Locate the cell with the specified text and output its [X, Y] center coordinate. 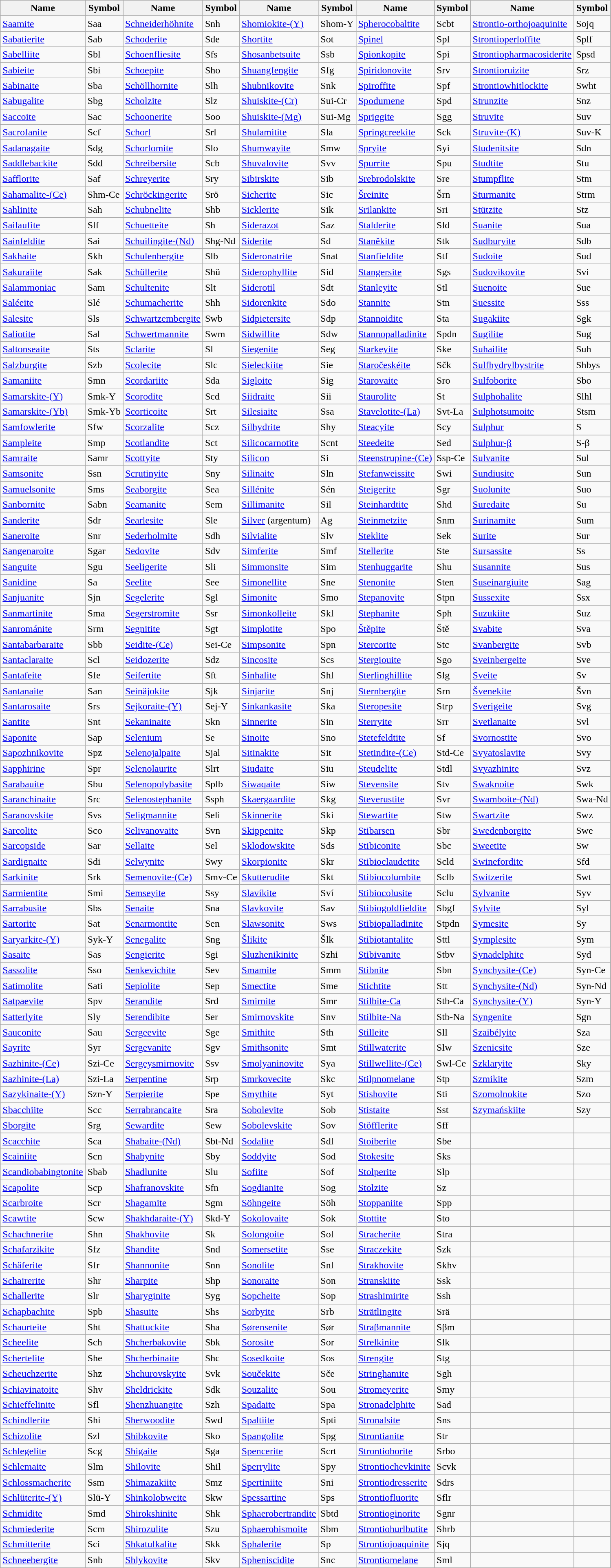
Szklaryite [522, 1063]
Stc [452, 644]
Sfe [104, 675]
Schneebergite [43, 1560]
Simonite [279, 598]
Seidite-(Ce) [163, 644]
Silicon [279, 458]
Shabynite [163, 1156]
Schafarzikite [43, 1250]
Si [337, 458]
Ssv [221, 1063]
Sorosite [279, 1343]
Sah [104, 210]
Staročeskéite [395, 365]
Smd [104, 1513]
Smv-Ce [221, 877]
Sanrománite [43, 629]
Sla [337, 132]
Scr [104, 1203]
Sho [221, 70]
Scawtite [43, 1219]
Shu [452, 567]
Shz [104, 1374]
Sidwillite [279, 334]
Sop [337, 1296]
Sazhinite-(La) [43, 1079]
Samr [104, 458]
Saltonseaite [43, 349]
Sun [592, 474]
Staurolite [395, 396]
Stp [452, 1079]
Smm [337, 970]
Šrn [452, 194]
Stützite [522, 210]
Sym [592, 939]
Slk [452, 1343]
Sulphotsumoite [522, 411]
Scw [104, 1219]
Sgm [221, 1203]
Sve [592, 660]
Straβmannite [395, 1327]
Stefanweissite [395, 474]
Smirnovskite [279, 1017]
Scc [104, 1110]
Schöllhornite [163, 86]
Steenstrupine-(Ce) [395, 458]
Sopcheite [279, 1296]
Spf [452, 86]
Sau [104, 1032]
Srz [592, 70]
Syn-Ce [592, 970]
Stevensite [395, 784]
Samarskite-(Y) [43, 396]
Synchysite-(Ce) [522, 970]
Sternbergite [395, 691]
Sff [452, 1125]
Satpaevite [43, 1001]
Stl [452, 287]
Schallerite [43, 1296]
Sundiusite [522, 474]
Senarmontite [163, 923]
Strontio-orthojoaquinite [522, 24]
Suhailite [522, 349]
Sul [592, 458]
Switzerite [522, 877]
Seifertite [163, 675]
Schlegelite [43, 1451]
Sče [337, 1374]
Spy [337, 1467]
Surite [522, 536]
Sudoite [522, 256]
Spdn [452, 334]
Steropesite [395, 707]
Sej-Y [221, 707]
Spheniscidite [279, 1560]
Shv [104, 1389]
Stilbite-Na [395, 1017]
Seamanite [163, 505]
Serandite [163, 1001]
Strontianite [395, 1435]
Suseinargiuite [522, 582]
Srl [221, 132]
Stistaite [395, 1110]
Scorzalite [163, 427]
Spr [104, 769]
Stöfflerite [395, 1125]
Sbm [337, 1529]
Spiroffite [395, 86]
Salammoniac [43, 287]
Ssr [221, 613]
Sederholmite [163, 536]
Sgnr [452, 1513]
Sak [104, 272]
Swedenborgite [522, 830]
Suredaite [522, 505]
Snt [104, 722]
Shd [452, 505]
Sro [452, 380]
Sfn [221, 1188]
Shr [104, 1281]
Stellerite [395, 551]
Sillimanite [279, 505]
Solongoite [279, 1234]
Scy [452, 427]
Skh [104, 256]
Siderotil [279, 287]
Sadanagaite [43, 148]
Stronadelphite [395, 1405]
Sns [452, 1420]
Shl [337, 675]
Smythite [279, 1094]
Scarbroite [43, 1203]
Senaite [163, 908]
Synchysite-(Y) [522, 1001]
Sob [337, 1110]
Sbl [104, 55]
Ssph [221, 799]
Sdrs [452, 1482]
Sigloite [279, 380]
Scm [104, 1529]
Stokesite [395, 1156]
Sug [592, 334]
Sdg [104, 148]
Svyazhinite [522, 769]
Sbn [452, 970]
Sherwoodite [163, 1420]
Sursassite [522, 551]
Szb [104, 365]
Szy [592, 1110]
Susannite [522, 567]
Syv [592, 892]
Stercorite [395, 644]
Segnitite [163, 629]
Scf [104, 132]
Spn [337, 644]
Siudaite [279, 769]
Santite [43, 722]
Shuangfengite [279, 70]
Sbgf [452, 908]
Sakuraiite [43, 272]
Strunzite [522, 101]
Slv [337, 536]
Sin [337, 722]
Stranskiite [395, 1281]
Sussexite [522, 598]
Shh [221, 303]
Springcreekite [395, 132]
Slh [221, 86]
Spi [452, 55]
Sdi [104, 861]
Stangersite [395, 272]
Schoenfliesite [163, 55]
Smolyaninovite [279, 1063]
Selwynite [163, 861]
Sln [337, 474]
Stoppaniite [395, 1203]
Swi [452, 474]
Shagamite [163, 1203]
Svv [337, 163]
Sya [337, 1063]
Shrb [452, 1529]
Schuetteite [163, 225]
Simonkolleite [279, 613]
Seinäjokite [163, 691]
Sfw [104, 427]
Strashimirite [395, 1296]
Sck [452, 132]
Sov [337, 1125]
Suolunite [522, 489]
Shuiskite-(Mg) [279, 117]
Smk-Y [104, 396]
Shil [221, 1467]
Stoiberite [395, 1141]
Sma [104, 613]
Scotlandite [163, 442]
Sanderite [43, 520]
Semseyite [163, 892]
Stichtite [395, 986]
Src [104, 799]
Sailaufite [43, 225]
Slu [221, 1172]
Sii [337, 396]
Stetindite-(Ce) [395, 753]
Spriggite [395, 117]
Stb-Ca [452, 1001]
Slü-Y [104, 1498]
Sle [221, 520]
Scrutinyite [163, 474]
Ssb [337, 55]
Scacchite [43, 1141]
Söhngeite [279, 1203]
Schlemaite [43, 1467]
Sjn [104, 598]
Shigaite [163, 1451]
Spp [452, 1203]
Sui-Mg [337, 117]
Šlikite [279, 939]
Svk [221, 1374]
Shilovite [163, 1467]
Skutterudite [279, 877]
Suanite [522, 225]
Schoderite [163, 39]
Sampleite [43, 442]
Sto [452, 1219]
Sati [104, 986]
Sht [104, 1327]
Smz [221, 1482]
Spurrite [395, 163]
Sardignaite [43, 861]
Siwaqaite [279, 784]
Šlk [337, 939]
Scp [104, 1188]
Sbe [452, 1141]
Samraite [43, 458]
Shü [221, 272]
Sdp [337, 318]
Swaknoite [522, 784]
Syl [592, 908]
Shandite [163, 1250]
Sanmartinite [43, 613]
Sam [104, 287]
Stibiocolusite [395, 892]
Sdz [221, 660]
Svs [104, 815]
Std-Ce [452, 753]
Scholzite [163, 101]
Sas [104, 955]
Snc [337, 1560]
Schreyerite [163, 179]
Schorlomite [163, 148]
Shom-Y [337, 24]
Syg [221, 1296]
Sbg [104, 101]
Sad [452, 1405]
Stavelotite-(La) [395, 411]
Steklite [395, 536]
Spinel [395, 39]
Sterryite [395, 722]
Spiridonovite [395, 70]
Sinoite [279, 738]
Sergeevite [163, 1032]
Spherocobaltite [395, 24]
Smithsonite [279, 1048]
Sanguite [43, 567]
Skl [337, 613]
Sclarite [163, 349]
Sga [221, 1451]
Schwertmannite [163, 334]
Scordariite [163, 380]
Sft [221, 675]
Schäferite [43, 1265]
Stk [452, 241]
Sld [452, 225]
Splb [221, 784]
Spu [452, 163]
Strm [592, 194]
Suenoite [522, 287]
Stolzite [395, 1188]
Sav [337, 908]
Sdt [337, 287]
Sulfoborite [522, 380]
Sgk [592, 318]
Selenojalpaite [163, 753]
Stibiocolumbite [395, 877]
Sgv [221, 1048]
Seelite [163, 582]
Snj [337, 691]
Schoepite [163, 70]
Shirozulite [163, 1529]
Szymańskiite [522, 1110]
Sylvite [522, 908]
Shbys [592, 365]
Sd [337, 241]
Sttl [452, 939]
Strontioginorite [395, 1513]
Slt [221, 287]
Sanidine [43, 582]
Sklodowskite [279, 846]
Sartorite [43, 923]
Snr [104, 536]
Stephanite [395, 613]
Sví [337, 892]
Syngenite [522, 1017]
Spti [337, 1420]
Seeligerite [163, 567]
Smy [452, 1389]
Skr [337, 861]
Slw [452, 1048]
Str [452, 1435]
Sengierite [163, 955]
Sabugalite [43, 101]
Srilankite [395, 210]
Skc [337, 1079]
Shb [221, 210]
Sri [452, 210]
Stw [452, 815]
Stz [592, 210]
Smw [337, 148]
Schlüterite-(Y) [43, 1498]
Segelerite [163, 598]
Suv-K [592, 132]
Sui-Cr [337, 101]
Selenostephanite [163, 799]
Shosanbetsuite [279, 55]
Soo [221, 117]
Steinmetzite [395, 520]
Smrkovecite [279, 1079]
Ssx [592, 598]
Santaclaraite [43, 660]
Sod [337, 1156]
Sor [337, 1343]
Siw [337, 784]
Scvk [452, 1467]
S-β [592, 442]
Schorl [163, 132]
Samaniite [43, 380]
Saamite [43, 24]
Smo [337, 598]
Schuilingite-(Nd) [163, 241]
Simplotite [279, 629]
Schulenbergite [163, 256]
Strontioborite [395, 1451]
Somersetite [279, 1250]
Salzburgite [43, 365]
Sdo [337, 303]
Skd-Y [221, 1219]
Sea [221, 489]
Sof [337, 1172]
Shg-Nd [221, 241]
Sdb [592, 241]
Sic [337, 194]
Snh [221, 24]
Sds [337, 846]
Sos [337, 1358]
Smk-Yb [104, 411]
Swm [221, 334]
Sry [221, 179]
Sergeysmirnovite [163, 1063]
Sek [452, 536]
Starovaite [395, 380]
Sborgite [43, 1125]
Strp [452, 707]
Sodalite [279, 1141]
Swe [592, 830]
Sue [592, 287]
Stn [452, 303]
Sørensenite [279, 1327]
Selenium [163, 738]
Sdd [104, 163]
Saléeite [43, 303]
Sejkoraite-(Y) [163, 707]
Sgh [452, 1374]
Sat [104, 923]
Smithite [279, 1032]
Sillénite [279, 489]
Sde [221, 39]
Skaergaardite [279, 799]
Sarcolite [43, 830]
Suz [592, 613]
Syn-Nd [592, 986]
Ag [337, 520]
Shomiokite-(Y) [279, 24]
Sua [592, 225]
Stringhamite [395, 1374]
Slr [104, 1296]
Stumpflite [522, 179]
Schüllerite [163, 272]
Sanbornite [43, 505]
Swinefordite [522, 861]
Sum [592, 520]
Sur [592, 536]
Ssa [337, 411]
Saranchinaite [43, 799]
Stannopalladinite [395, 334]
Sorbyite [279, 1312]
Stilleite [395, 1032]
Sbs [104, 908]
Stilbite-Ca [395, 1001]
San [104, 691]
Söh [337, 1203]
Simferite [279, 551]
Svabite [522, 629]
Sky [592, 1063]
Serpierite [163, 1094]
Sbo [592, 380]
Scainiite [43, 1156]
Ser [221, 1017]
Svi [592, 272]
Slawsonite [279, 923]
Siidraite [279, 396]
Shi [104, 1420]
Symesite [522, 923]
Szhi [337, 955]
Straczekite [395, 1250]
Sanjuanite [43, 598]
Schoonerite [163, 117]
Sudovikovite [522, 272]
Slm [104, 1467]
Steacyite [395, 427]
Slb [221, 256]
Schizolite [43, 1435]
Sts [104, 349]
Stibarsen [395, 830]
Surinamite [522, 520]
Sti [452, 1094]
Scz [221, 427]
Sba [104, 86]
Slrt [221, 769]
Stracherite [395, 1234]
Sdl [337, 1141]
Sinkankasite [279, 707]
Sig [337, 380]
Siderite [279, 241]
Suessite [522, 303]
Ski [337, 815]
Saccoite [43, 117]
Shimazakiite [163, 1482]
Sbc [452, 846]
Stpn [452, 598]
Szmikite [522, 1079]
Sls [104, 318]
Shp [221, 1281]
Stt [452, 986]
Stenhuggarite [395, 567]
Studenitsite [522, 148]
Sassolite [43, 970]
Sharpite [163, 1281]
Shc [221, 1358]
Smp [104, 442]
Sw [592, 846]
Swz [592, 815]
Scb [221, 163]
Simmonsite [279, 567]
Santafeite [43, 675]
Srbo [452, 1451]
Sonoraite [279, 1281]
Senkevichite [163, 970]
Shuiskite-(Cr) [279, 101]
Sekaninaite [163, 722]
Sit [337, 753]
St [452, 396]
Skn [221, 722]
Schertelite [43, 1358]
Sfl [104, 1405]
Srt [221, 411]
Švn [592, 691]
Strontiowhitlockite [522, 86]
Ssp-Ce [452, 458]
Sme [337, 986]
Szn-Y [104, 1094]
Steigerite [395, 489]
Sgo [452, 660]
Snk [337, 86]
Svl [592, 722]
Sulphohalite [522, 396]
Sturmanite [522, 194]
Swl-Ce [452, 1063]
Scorodite [163, 396]
Sluzhenikinite [279, 955]
Scheelite [43, 1343]
Sacrofanite [43, 132]
Sbi [104, 70]
Sli [221, 567]
Stra [452, 1234]
Sal [104, 334]
Skt [337, 877]
Shattuckite [163, 1327]
Szaibélyite [522, 1032]
Syi [452, 148]
Sny [221, 474]
Sil [337, 505]
Sobolevite [279, 1110]
Sibirskite [279, 179]
Strontiofluorite [395, 1498]
Snb [104, 1560]
Sterlinghillite [395, 675]
Serpentine [163, 1079]
Sidorenkite [279, 303]
Strontiodresserite [395, 1482]
Satimolite [43, 986]
Stewartite [395, 815]
Srebrodolskite [395, 179]
Seligmannite [163, 815]
Schiavinatoite [43, 1389]
Sik [337, 210]
Stpdn [452, 923]
Smf [337, 551]
Sjq [452, 1544]
Souzalite [279, 1389]
Srm [104, 629]
Sk [221, 1234]
Svb [592, 644]
Schairerite [43, 1281]
Sulphur-β [522, 442]
Srä [452, 1312]
Shasuite [163, 1312]
Stm [592, 179]
Sew [221, 1125]
Sng [221, 939]
Sabinaite [43, 86]
Samsonite [43, 474]
Sed [452, 442]
Sgt [221, 629]
Sainfeldite [43, 241]
Swk [592, 784]
Spodumene [395, 101]
Sflr [452, 1498]
Selivanovaite [163, 830]
Sgr [452, 489]
Sf [452, 738]
Sharyginite [163, 1296]
Sahamalite-(Ce) [43, 194]
Sws [337, 923]
Scapolite [43, 1188]
Sieleckiite [279, 365]
Simpsonite [279, 644]
Szk [452, 1250]
Sapphirine [43, 769]
Shcherbinaite [163, 1358]
Schachnerite [43, 1234]
Symplesite [522, 939]
Syn-Y [592, 1001]
Sveite [522, 675]
Silesiaite [279, 411]
Ske [452, 349]
Shs [221, 1312]
Selenopolybasite [163, 784]
Struvite-(K) [522, 132]
Steudelite [395, 769]
Sno [337, 738]
Swb [221, 318]
Strontiomelane [395, 1560]
Sidpietersite [279, 318]
Sedovite [163, 551]
Shinkolobweite [163, 1498]
Sfg [337, 70]
Sosedkoite [279, 1358]
Sugilite [522, 334]
Scld [452, 861]
Sclu [452, 892]
Sakhaite [43, 256]
Sok [337, 1219]
Sør [337, 1327]
Shchurovskyite [163, 1374]
Synchysite-(Nd) [522, 986]
Sverigeite [522, 707]
Syt [337, 1094]
Syd [592, 955]
Sgl [221, 598]
Stv [452, 784]
Stibiconite [395, 846]
Silicocarnotite [279, 442]
Sap [104, 738]
Scrt [337, 1451]
Součekite [279, 1374]
Shlykovite [163, 1560]
Suh [592, 349]
Sellaite [163, 846]
Sbu [104, 784]
Syr [104, 1048]
Stromeyerite [395, 1389]
Slg [452, 675]
Siderophyllite [279, 272]
Sie [337, 365]
Sarabauite [43, 784]
Searlesite [163, 520]
Siu [337, 769]
Son [337, 1281]
Simonellite [279, 582]
Schröckingerite [163, 194]
Ssh [452, 1296]
Sps [337, 1498]
Saponite [43, 738]
Smi [104, 892]
Schieffelinite [43, 1405]
Siegenite [279, 349]
Sty [221, 458]
Sge [221, 1032]
Sjk [221, 691]
Segerstromite [163, 613]
Struvite [522, 117]
Su [592, 505]
Svanbergite [522, 644]
Sud [592, 256]
Swa-Nd [592, 799]
Strelkinite [395, 1343]
Svornostite [522, 738]
Sabatierite [43, 39]
Shy [337, 427]
Sp [337, 1544]
Schlossmacherite [43, 1482]
Slp [452, 1172]
Stilpnomelane [395, 1079]
Snv [337, 1017]
Sazhinite-(Ce) [43, 1063]
Sarrabusite [43, 908]
Siderazot [279, 225]
Saryarkite-(Y) [43, 939]
Sev [221, 970]
Smr [337, 1001]
Smectite [279, 986]
Sou [337, 1389]
Skk [221, 1544]
Scn [104, 1156]
Steedeite [395, 442]
Sphaerobismoite [279, 1529]
Stanfieldite [395, 256]
Steverustite [395, 799]
Steinhardtite [395, 505]
Shcherbakovite [163, 1343]
Smamite [279, 970]
Sgar [104, 551]
Spo [337, 629]
Skorpionite [279, 861]
Sen [221, 923]
Sni [337, 1482]
Stishovite [395, 1094]
Sep [221, 986]
Serrabrancaite [163, 1110]
Sgs [452, 272]
Strontioruizite [522, 70]
Ssn [104, 474]
See [221, 582]
Seidozerite [163, 660]
Smt [337, 1048]
Sfs [221, 55]
Slavkovite [279, 908]
Srv [452, 70]
Samfowlerite [43, 427]
Scs [337, 660]
Sab [104, 39]
Smirnite [279, 1001]
Stronalsite [395, 1420]
Sinhalite [279, 675]
Saddlebackite [43, 163]
Sgn [592, 1017]
Srp [221, 1079]
Scg [104, 1451]
Srg [104, 1125]
Suv [592, 117]
Synadelphite [522, 955]
Stibiogoldfieldite [395, 908]
Srb [337, 1312]
Stergiouite [395, 660]
Svr [452, 799]
Stanleyite [395, 287]
Shm-Ce [104, 194]
Sco [104, 830]
Sid [337, 272]
Stibioclaudetite [395, 861]
Sca [104, 1141]
Strakhovite [395, 1265]
Sarmientite [43, 892]
Szm [592, 1079]
Sst [452, 1110]
Strontiojoaquinite [395, 1544]
Skippenite [279, 830]
Sahlinite [43, 210]
Svo [592, 738]
Scorticoite [163, 411]
Swd [221, 1420]
Se [221, 738]
Scolecite [163, 365]
Scl [104, 660]
Sylvanite [522, 892]
Sdr [104, 520]
Sog [337, 1188]
Satterlyite [43, 1017]
Sβm [452, 1327]
Sch [104, 1343]
Slz [221, 101]
Srr [452, 722]
Stibiotantalite [395, 939]
Skv [221, 1560]
Stannoidite [395, 318]
Strontiohurlbutite [395, 1529]
Sulphur [522, 427]
Swamboite-(Nd) [522, 799]
Snn [221, 1265]
Szl [104, 1435]
Scnt [337, 442]
Szo [592, 1094]
Sdw [337, 334]
Sz [452, 1188]
Sazykinaite-(Y) [43, 1094]
Svz [592, 769]
Schaurteite [43, 1327]
Sdk [221, 1389]
Shenzhuangite [163, 1405]
Sel [221, 846]
Stolperite [395, 1172]
Swartzite [522, 815]
Sze [592, 1048]
Spaltiite [279, 1420]
Santarosaite [43, 707]
Skp [337, 830]
Sss [592, 303]
Schneiderhöhnite [163, 24]
Sclb [452, 877]
Scd [221, 396]
Scheuchzerite [43, 1374]
Sarcopside [43, 846]
Spessartine [279, 1498]
Sza [592, 1032]
Stb-Na [452, 1017]
Santanaite [43, 691]
Sna [221, 908]
Sinjarite [279, 691]
Senegalite [163, 939]
Stetefeldtite [395, 738]
Safflorite [43, 179]
Staněkite [395, 241]
Schmiederite [43, 1529]
Sauconite [43, 1032]
Stannite [395, 303]
Schumacherite [163, 303]
Shakhdaraite-(Y) [163, 1219]
Soddyite [279, 1156]
Sa [104, 582]
Sayrite [43, 1048]
Schreibersite [163, 163]
Sml [452, 1560]
Strontiochevkinite [395, 1467]
Shortite [279, 39]
Slavíkite [279, 892]
Srö [221, 194]
Shkatulkalite [163, 1544]
Saa [104, 24]
Skhv [452, 1265]
Stsm [592, 411]
Sv [592, 675]
Spadaite [279, 1405]
Sarkinite [43, 877]
Svt-La [452, 411]
Shannonite [163, 1265]
Schindlerite [43, 1420]
Schwartzembergite [163, 318]
Shumwayite [279, 148]
Sim [337, 567]
Sperrylite [279, 1467]
Strätlingite [395, 1312]
Srs [104, 707]
Svg [592, 707]
Saneroite [43, 536]
Sll [452, 1032]
Sasaite [43, 955]
Stibivanite [395, 955]
She [104, 1358]
Ště [452, 629]
Spa [337, 1405]
Sbt-Nd [221, 1141]
Sha [221, 1327]
Ssk [452, 1281]
Spg [337, 1435]
Sko [221, 1435]
Sobolevskite [279, 1125]
Shibkovite [163, 1435]
Sra [221, 1110]
Serendibite [163, 1017]
Sgi [221, 955]
Stibiopalladinite [395, 923]
Samarskite-(Yb) [43, 411]
Szenicsite [522, 1048]
Silinaite [279, 474]
Sl [221, 349]
Svn [221, 830]
Schmitterite [43, 1544]
Shk [221, 1513]
Sweetite [522, 846]
Sinnerite [279, 722]
Sai [104, 241]
Szi-La [104, 1079]
Sus [592, 567]
Sabn [104, 505]
Strontiopharmacosiderite [522, 55]
Sot [337, 39]
Shuvalovite [279, 163]
Stalderite [395, 225]
Sewardite [163, 1125]
Sbacchiite [43, 1110]
Sem [221, 505]
Starkeyite [395, 349]
Sitinakite [279, 753]
Sincosite [279, 660]
Splf [592, 39]
Svyatoslavite [522, 753]
Sergevanite [163, 1048]
Sangenaroite [43, 551]
Skw [221, 1498]
Ste [452, 551]
Sideronatrite [279, 256]
Sdh [221, 536]
Swy [221, 861]
Shakhovite [163, 1234]
Sag [592, 582]
Spd [452, 101]
Sabieite [43, 70]
Spionkopite [395, 55]
Sh [221, 225]
Scandiobabingtonite [43, 1172]
Strengite [395, 1358]
Saliotite [43, 334]
Snl [337, 1265]
Slo [221, 148]
Sonolite [279, 1265]
Saranovskite [43, 815]
Shabaite-(Nd) [163, 1141]
Spe [221, 1094]
Saf [104, 179]
Skinnerite [279, 815]
Silver (argentum) [279, 520]
Stf [452, 256]
Ssy [221, 892]
Sar [104, 846]
Sfd [592, 861]
Spv [104, 1001]
Sib [337, 179]
Sudburyite [522, 241]
Sdv [221, 551]
Sofiite [279, 1172]
Silhydrite [279, 427]
Sulfhydrylbystrite [522, 365]
Štěpite [395, 629]
Sgu [104, 567]
Shafranovskite [163, 1188]
Ska [337, 707]
Shadlunite [163, 1172]
Stg [452, 1358]
Sbr [452, 830]
Scottyite [163, 458]
Sfz [104, 1250]
Sac [104, 117]
Silvialite [279, 536]
Ss [592, 551]
Sct [221, 442]
Szomolnokite [522, 1094]
Samuelsonite [43, 489]
Spl [452, 39]
Salesite [43, 318]
Sojq [592, 24]
Sphalerite [279, 1544]
Seg [337, 349]
Schultenite [163, 287]
Snz [592, 101]
Spryite [395, 148]
Selenolaurite [163, 769]
Spb [104, 1312]
Sbk [221, 1343]
Sicklerite [279, 210]
Schmidite [43, 1513]
Santabarbaraite [43, 644]
Spz [104, 753]
S [592, 427]
Sks [452, 1156]
Sby [221, 1156]
Szi-Ce [104, 1063]
Stillwellite-(Ce) [395, 1063]
Šreinite [395, 194]
Saz [337, 225]
Spertiniite [279, 1482]
Stepanovite [395, 598]
Sveinbergeite [522, 660]
Srn [452, 691]
Skg [337, 799]
Sten [452, 582]
Sicherite [279, 194]
Spencerite [279, 1451]
Spangolite [279, 1435]
Slhl [592, 396]
Snm [452, 520]
Sabelliite [43, 55]
Spsd [592, 55]
Srd [221, 1001]
Sol [337, 1234]
Sgg [452, 117]
Stenonite [395, 582]
Sne [337, 582]
Slc [221, 365]
Sepiolite [163, 986]
Shulamitite [279, 132]
Sda [221, 380]
Szu [221, 1529]
Švenekite [522, 691]
Sta [452, 318]
Sén [337, 489]
Sfr [104, 1265]
Slf [104, 225]
Sogdianite [279, 1188]
Svy [592, 753]
Snat [337, 256]
Sbab [104, 1172]
Stbv [452, 955]
Suzukiite [522, 613]
Sdn [592, 148]
Strontioperloffite [522, 39]
Studtite [522, 163]
Stillwaterite [395, 1048]
Sci [104, 1544]
Svetlanaite [522, 722]
Suo [592, 489]
Semenovite-(Ce) [163, 877]
Sbtd [337, 1513]
Sms [104, 489]
Sjal [221, 753]
Sugakiite [522, 318]
Sphaerobertrandite [279, 1513]
Stibnite [395, 970]
Stdl [452, 769]
Sso [104, 970]
Swt [592, 877]
Seli [221, 815]
Scbt [452, 24]
Sheldrickite [163, 1389]
Sčk [452, 365]
Sse [337, 1250]
Sapozhnikovite [43, 753]
Smn [104, 380]
Sre [452, 179]
Slé [104, 303]
Shn [104, 1234]
Sva [592, 629]
Sy [592, 923]
Sly [104, 1017]
Sei-Ce [221, 644]
Schubnelite [163, 210]
Shirokshinite [163, 1513]
Syk-Y [104, 939]
Seaborgite [163, 489]
Snd [221, 1250]
Schapbachite [43, 1312]
Ssm [104, 1482]
Sokolovaite [279, 1219]
Shubnikovite [279, 86]
Stu [592, 163]
Sth [337, 1032]
Sulvanite [522, 458]
Szh [221, 1405]
Stottite [395, 1219]
Srk [104, 877]
Sph [452, 613]
Swht [592, 86]
Sbb [104, 644]
